Scan for the cell matching the given text and deliver its [x, y] coordinate at center. 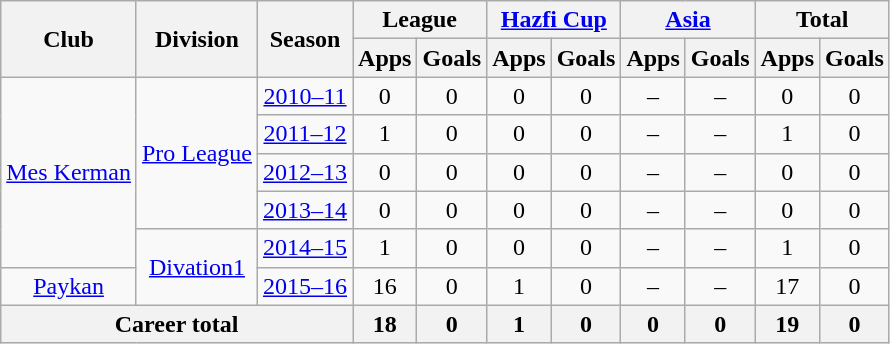
Pro League [196, 153]
Mes Kerman [69, 172]
2011–12 [304, 134]
Division [196, 39]
Season [304, 39]
16 [385, 286]
Paykan [69, 286]
League [420, 20]
2010–11 [304, 96]
Asia [688, 20]
Total [822, 20]
2013–14 [304, 210]
Divation1 [196, 267]
17 [787, 286]
Career total [177, 324]
19 [787, 324]
Hazfi Cup [554, 20]
2014–15 [304, 248]
2012–13 [304, 172]
Club [69, 39]
18 [385, 324]
2015–16 [304, 286]
